From the cell containing the given text, extract its center point as [X, Y] coordinate. 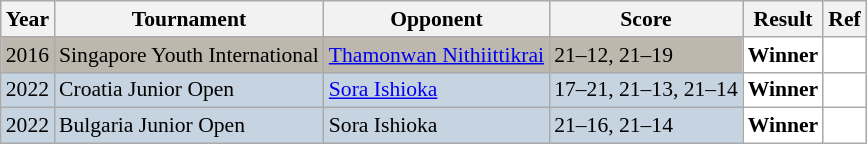
Result [784, 19]
Score [646, 19]
21–16, 21–14 [646, 126]
17–21, 21–13, 21–14 [646, 90]
Year [28, 19]
21–12, 21–19 [646, 55]
Tournament [189, 19]
Croatia Junior Open [189, 90]
Ref [844, 19]
2016 [28, 55]
Bulgaria Junior Open [189, 126]
Singapore Youth International [189, 55]
Thamonwan Nithiittikrai [436, 55]
Opponent [436, 19]
